Extract the (X, Y) coordinate from the center of the cell holding the provided text.  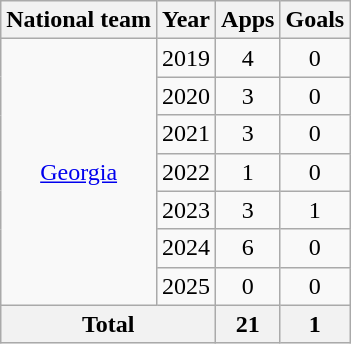
2022 (186, 172)
2020 (186, 96)
2024 (186, 248)
Goals (315, 20)
2025 (186, 286)
Total (108, 324)
Apps (248, 20)
2023 (186, 210)
Year (186, 20)
Georgia (79, 172)
2021 (186, 134)
National team (79, 20)
6 (248, 248)
4 (248, 58)
21 (248, 324)
2019 (186, 58)
